From the cell containing the given text, extract its center point as (X, Y) coordinate. 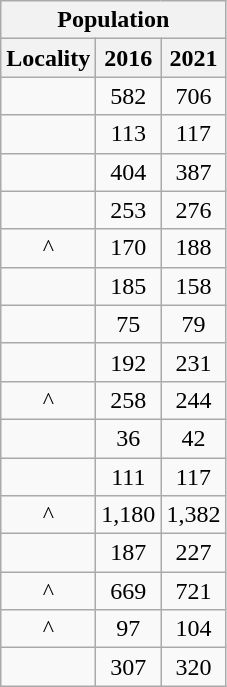
79 (194, 324)
36 (128, 438)
1,382 (194, 515)
187 (128, 553)
404 (128, 172)
276 (194, 210)
669 (128, 591)
113 (128, 134)
111 (128, 477)
231 (194, 362)
253 (128, 210)
97 (128, 629)
104 (194, 629)
Population (114, 20)
Locality (48, 58)
185 (128, 286)
227 (194, 553)
721 (194, 591)
706 (194, 96)
42 (194, 438)
170 (128, 248)
188 (194, 248)
320 (194, 667)
2016 (128, 58)
75 (128, 324)
258 (128, 400)
158 (194, 286)
1,180 (128, 515)
582 (128, 96)
2021 (194, 58)
192 (128, 362)
244 (194, 400)
387 (194, 172)
307 (128, 667)
